Identify which cell holds the provided text, then report its [X, Y] central coordinate. 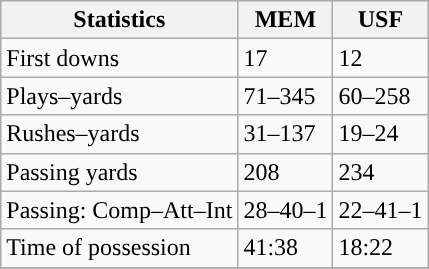
17 [286, 58]
USF [380, 20]
Passing yards [120, 172]
Statistics [120, 20]
22–41–1 [380, 210]
31–137 [286, 134]
41:38 [286, 248]
60–258 [380, 96]
First downs [120, 58]
Plays–yards [120, 96]
71–345 [286, 96]
208 [286, 172]
19–24 [380, 134]
12 [380, 58]
28–40–1 [286, 210]
Passing: Comp–Att–Int [120, 210]
Time of possession [120, 248]
MEM [286, 20]
18:22 [380, 248]
234 [380, 172]
Rushes–yards [120, 134]
